Extract the [x, y] coordinate from the center of the cell holding the provided text.  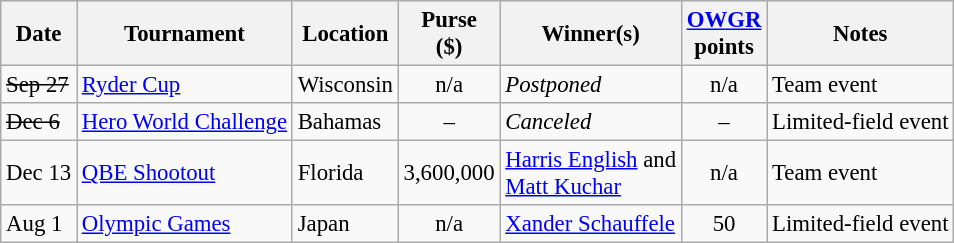
QBE Shootout [184, 174]
Dec 13 [39, 174]
Purse($) [449, 34]
50 [724, 224]
Harris English and Matt Kuchar [590, 174]
Date [39, 34]
Canceled [590, 122]
Wisconsin [345, 85]
Hero World Challenge [184, 122]
Winner(s) [590, 34]
Olympic Games [184, 224]
Xander Schauffele [590, 224]
OWGRpoints [724, 34]
Notes [860, 34]
Aug 1 [39, 224]
Dec 6 [39, 122]
Japan [345, 224]
3,600,000 [449, 174]
Location [345, 34]
Bahamas [345, 122]
Tournament [184, 34]
Postponed [590, 85]
Sep 27 [39, 85]
Florida [345, 174]
Ryder Cup [184, 85]
